Return (x, y) of the center of cell containing provided text 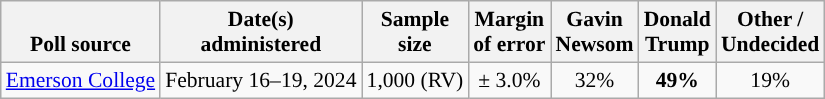
Other /Undecided (770, 32)
32% (594, 80)
Samplesize (416, 32)
Marginof error (509, 32)
49% (678, 80)
February 16–19, 2024 (260, 80)
19% (770, 80)
GavinNewsom (594, 32)
Emerson College (80, 80)
± 3.0% (509, 80)
Poll source (80, 32)
DonaldTrump (678, 32)
1,000 (RV) (416, 80)
Date(s)administered (260, 32)
